Search for the cell housing the specified text and yield its [X, Y] center coordinate. 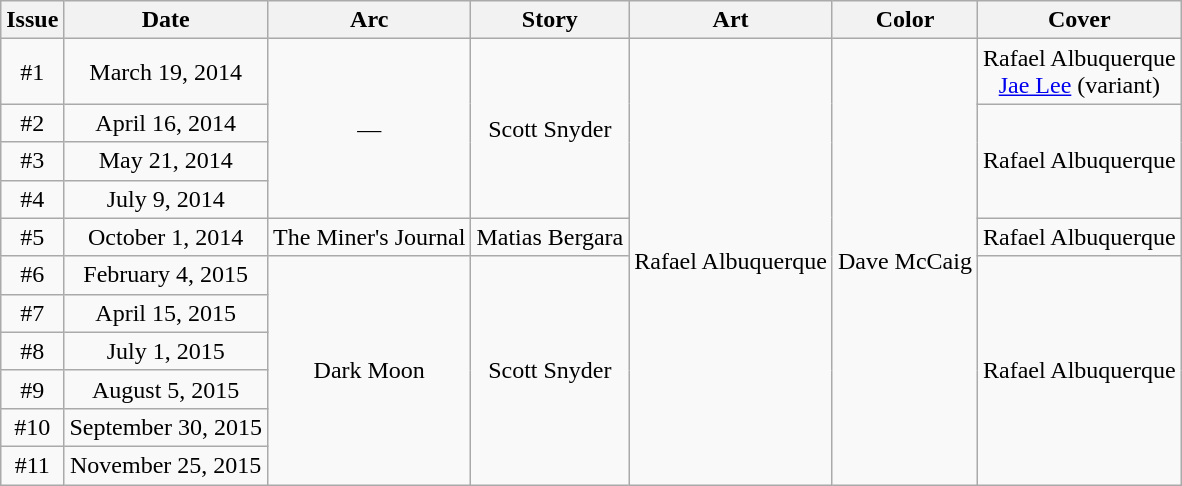
#5 [32, 237]
#7 [32, 313]
September 30, 2015 [166, 427]
#2 [32, 123]
#1 [32, 72]
July 1, 2015 [166, 351]
February 4, 2015 [166, 275]
The Miner's Journal [370, 237]
Rafael Albuquerque Jae Lee (variant) [1079, 72]
Cover [1079, 20]
#9 [32, 389]
#10 [32, 427]
May 21, 2014 [166, 161]
#4 [32, 199]
Issue [32, 20]
Arc [370, 20]
October 1, 2014 [166, 237]
Matias Bergara [550, 237]
#6 [32, 275]
April 15, 2015 [166, 313]
#3 [32, 161]
August 5, 2015 [166, 389]
— [370, 128]
Story [550, 20]
Art [731, 20]
#11 [32, 465]
Dave McCaig [904, 262]
November 25, 2015 [166, 465]
July 9, 2014 [166, 199]
Dark Moon [370, 370]
#8 [32, 351]
Date [166, 20]
March 19, 2014 [166, 72]
April 16, 2014 [166, 123]
Color [904, 20]
